Pinpoint the cell where the given text exists, returning its [x, y] midpoint coordinate. 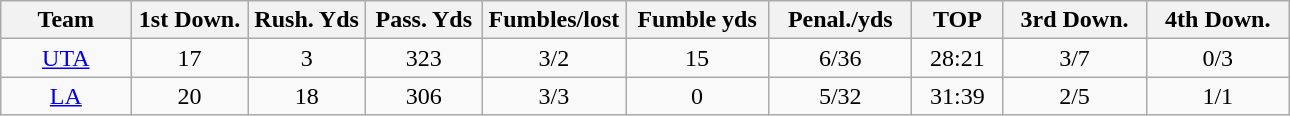
TOP [958, 20]
5/32 [840, 96]
306 [424, 96]
Team [66, 20]
3/7 [1074, 58]
28:21 [958, 58]
UTA [66, 58]
18 [306, 96]
323 [424, 58]
1st Down. [190, 20]
17 [190, 58]
3/2 [554, 58]
1/1 [1218, 96]
15 [698, 58]
LA [66, 96]
4th Down. [1218, 20]
3 [306, 58]
Rush. Yds [306, 20]
31:39 [958, 96]
3/3 [554, 96]
0/3 [1218, 58]
20 [190, 96]
0 [698, 96]
6/36 [840, 58]
Pass. Yds [424, 20]
3rd Down. [1074, 20]
Fumbles/lost [554, 20]
2/5 [1074, 96]
Fumble yds [698, 20]
Penal./yds [840, 20]
